From the cell containing the given text, extract its center point as [X, Y] coordinate. 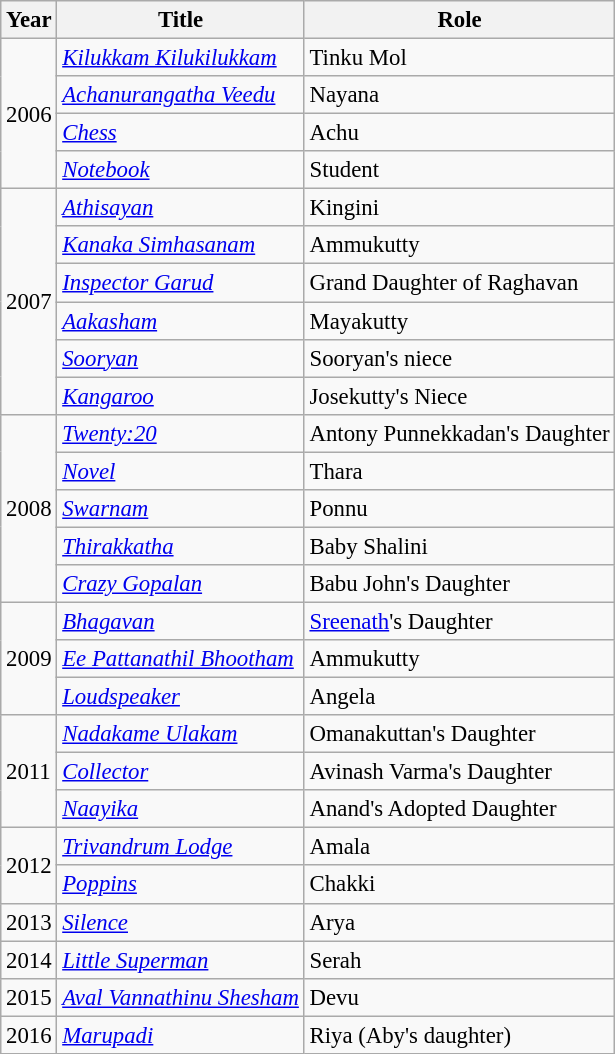
Serah [460, 960]
Student [460, 170]
Thara [460, 471]
2016 [29, 1035]
Sreenath's Daughter [460, 621]
Josekutty's Niece [460, 396]
Kingini [460, 208]
Role [460, 20]
Nadakame Ulakam [180, 734]
Twenty:20 [180, 433]
2007 [29, 302]
Sooryan [180, 358]
Ponnu [460, 509]
Riya (Aby's daughter) [460, 1035]
Devu [460, 997]
Aakasham [180, 321]
Babu John's Daughter [460, 584]
Achanurangatha Veedu [180, 95]
Swarnam [180, 509]
Grand Daughter of Raghavan [460, 283]
Marupadi [180, 1035]
Achu [460, 133]
Kilukkam Kilukilukkam [180, 58]
Anand's Adopted Daughter [460, 809]
Arya [460, 922]
Thirakkatha [180, 546]
Bhagavan [180, 621]
Poppins [180, 885]
Silence [180, 922]
Amala [460, 847]
Chakki [460, 885]
Chess [180, 133]
Notebook [180, 170]
Antony Punnekkadan's Daughter [460, 433]
Ee Pattanathil Bhootham [180, 659]
Angela [460, 697]
Kangaroo [180, 396]
Trivandrum Lodge [180, 847]
Naayika [180, 809]
2006 [29, 114]
Avinash Varma's Daughter [460, 772]
Sooryan's niece [460, 358]
Tinku Mol [460, 58]
Collector [180, 772]
Loudspeaker [180, 697]
Omanakuttan's Daughter [460, 734]
Year [29, 20]
Aval Vannathinu Shesham [180, 997]
Nayana [460, 95]
Mayakutty [460, 321]
2013 [29, 922]
Little Superman [180, 960]
Baby Shalini [460, 546]
Crazy Gopalan [180, 584]
Athisayan [180, 208]
Novel [180, 471]
2014 [29, 960]
2015 [29, 997]
2008 [29, 508]
2009 [29, 658]
Title [180, 20]
Inspector Garud [180, 283]
Kanaka Simhasanam [180, 245]
2012 [29, 866]
2011 [29, 772]
